Locate the cell with the specified text and output its (X, Y) center coordinate. 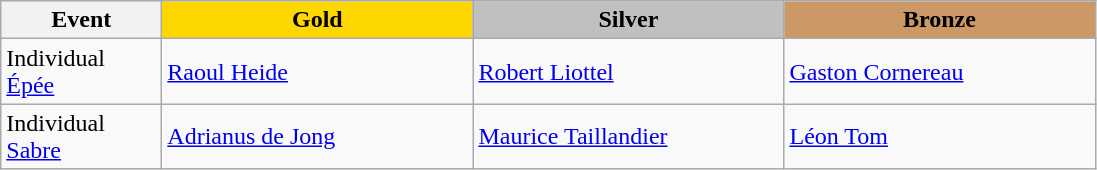
Maurice Taillandier (628, 136)
Robert Liottel (628, 72)
Event (82, 20)
Individual Épée (82, 72)
Adrianus de Jong (318, 136)
Individual Sabre (82, 136)
Raoul Heide (318, 72)
Silver (628, 20)
Gold (318, 20)
Gaston Cornereau (940, 72)
Léon Tom (940, 136)
Bronze (940, 20)
